Return (X, Y) of the center of cell containing provided text 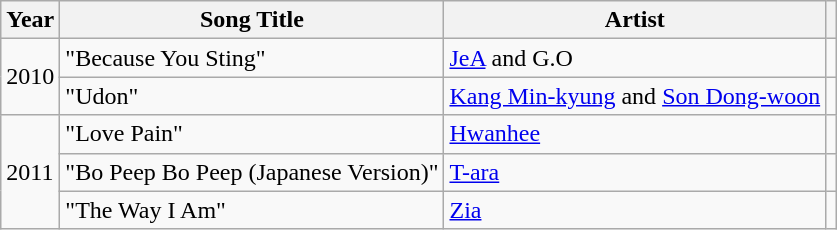
"Love Pain" (252, 134)
"Bo Peep Bo Peep (Japanese Version)" (252, 172)
Year (30, 20)
"Because You Sting" (252, 58)
Artist (635, 20)
2010 (30, 77)
JeA and G.O (635, 58)
T-ara (635, 172)
Kang Min-kyung and Son Dong-woon (635, 96)
Song Title (252, 20)
2011 (30, 172)
"Udon" (252, 96)
"The Way I Am" (252, 210)
Hwanhee (635, 134)
Zia (635, 210)
